Pinpoint the cell where the given text exists, returning its [x, y] midpoint coordinate. 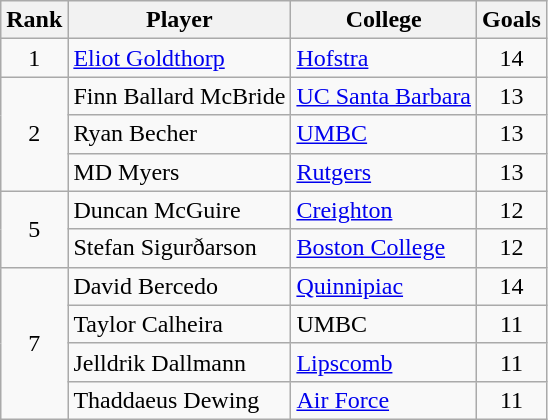
Air Force [384, 400]
2 [34, 134]
UC Santa Barbara [384, 96]
Thaddaeus Dewing [180, 400]
Quinnipiac [384, 286]
College [384, 20]
Jelldrik Dallmann [180, 362]
Rutgers [384, 172]
Creighton [384, 210]
7 [34, 343]
MD Myers [180, 172]
Finn Ballard McBride [180, 96]
Player [180, 20]
David Bercedo [180, 286]
Ryan Becher [180, 134]
Hofstra [384, 58]
Taylor Calheira [180, 324]
5 [34, 229]
Lipscomb [384, 362]
Stefan Sigurðarson [180, 248]
Boston College [384, 248]
Rank [34, 20]
Goals [512, 20]
Eliot Goldthorp [180, 58]
Duncan McGuire [180, 210]
1 [34, 58]
